For the text-containing cell, return its midpoint in [X, Y] coordinate format. 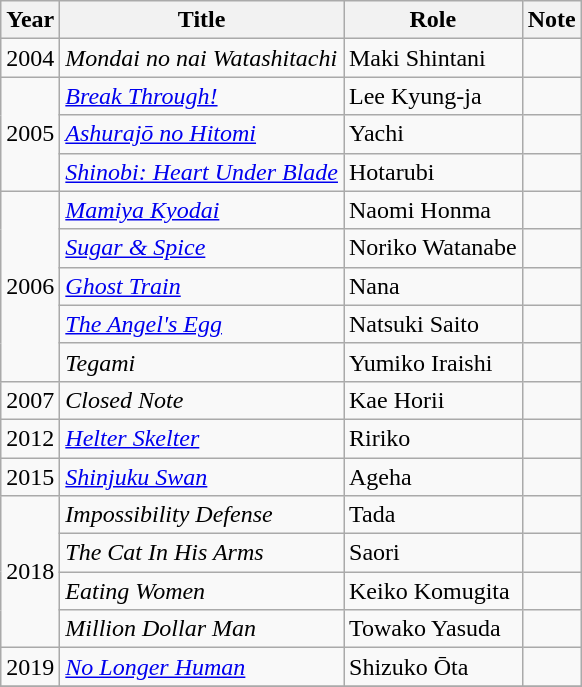
Ghost Train [202, 286]
Shizuko Ōta [434, 667]
2018 [30, 572]
Lee Kyung-ja [434, 96]
Hotarubi [434, 172]
Shinobi: Heart Under Blade [202, 172]
Yumiko Iraishi [434, 362]
Impossibility Defense [202, 515]
Closed Note [202, 400]
Role [434, 20]
Note [552, 20]
Mamiya Kyodai [202, 210]
Keiko Komugita [434, 591]
Yachi [434, 134]
Ageha [434, 477]
Natsuki Saito [434, 324]
Towako Yasuda [434, 629]
Helter Skelter [202, 438]
The Angel's Egg [202, 324]
Tegami [202, 362]
Kae Horii [434, 400]
2006 [30, 286]
2007 [30, 400]
Break Through! [202, 96]
Nana [434, 286]
2005 [30, 134]
Ashurajō no Hitomi [202, 134]
Naomi Honma [434, 210]
Saori [434, 553]
Maki Shintani [434, 58]
No Longer Human [202, 667]
Year [30, 20]
Mondai no nai Watashitachi [202, 58]
Ririko [434, 438]
Tada [434, 515]
2004 [30, 58]
2012 [30, 438]
Eating Women [202, 591]
Title [202, 20]
Million Dollar Man [202, 629]
The Cat In His Arms [202, 553]
Shinjuku Swan [202, 477]
Noriko Watanabe [434, 248]
2015 [30, 477]
Sugar & Spice [202, 248]
2019 [30, 667]
